Extract the (x, y) coordinate from the center of the cell holding the provided text.  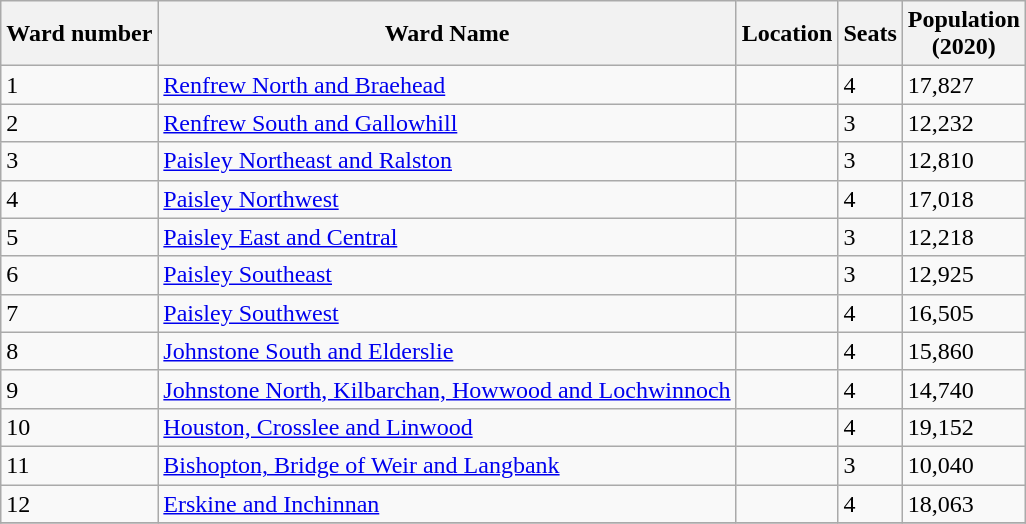
Johnstone North, Kilbarchan, Howwood and Lochwinnoch (447, 389)
Population(2020) (964, 34)
Renfrew South and Gallowhill (447, 123)
6 (80, 275)
9 (80, 389)
1 (80, 85)
12 (80, 503)
Paisley East and Central (447, 237)
18,063 (964, 503)
Bishopton, Bridge of Weir and Langbank (447, 465)
15,860 (964, 351)
5 (80, 237)
19,152 (964, 427)
17,018 (964, 199)
Paisley Southwest (447, 313)
16,505 (964, 313)
Ward number (80, 34)
14,740 (964, 389)
Paisley Northwest (447, 199)
Ward Name (447, 34)
8 (80, 351)
Paisley Southeast (447, 275)
11 (80, 465)
12,925 (964, 275)
Paisley Northeast and Ralston (447, 161)
Erskine and Inchinnan (447, 503)
7 (80, 313)
Houston, Crosslee and Linwood (447, 427)
2 (80, 123)
10 (80, 427)
Johnstone South and Elderslie (447, 351)
Location (787, 34)
12,218 (964, 237)
12,810 (964, 161)
12,232 (964, 123)
Renfrew North and Braehead (447, 85)
10,040 (964, 465)
Seats (870, 34)
17,827 (964, 85)
